Detect which cell encompasses the target text, then output its (X, Y) center coordinate. 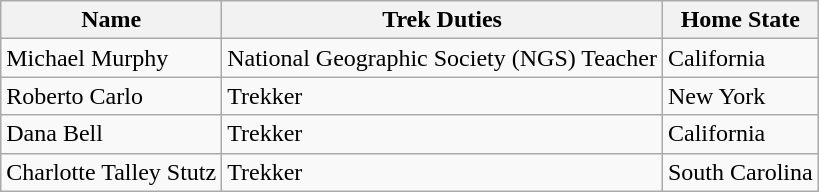
Home State (740, 20)
Michael Murphy (112, 58)
National Geographic Society (NGS) Teacher (442, 58)
Name (112, 20)
New York (740, 96)
Dana Bell (112, 134)
Roberto Carlo (112, 96)
South Carolina (740, 172)
Trek Duties (442, 20)
Charlotte Talley Stutz (112, 172)
